Identify which cell holds the provided text, then report its [X, Y] central coordinate. 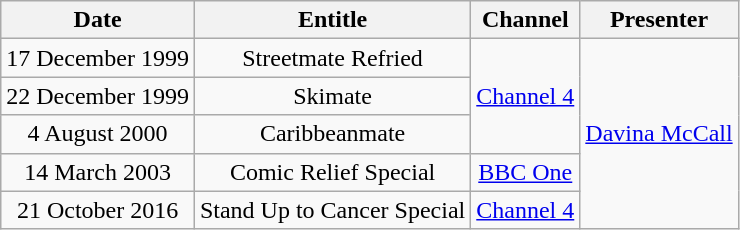
4 August 2000 [98, 134]
14 March 2003 [98, 172]
Stand Up to Cancer Special [332, 210]
Entitle [332, 20]
Caribbeanmate [332, 134]
22 December 1999 [98, 96]
Date [98, 20]
Streetmate Refried [332, 58]
BBC One [526, 172]
17 December 1999 [98, 58]
Comic Relief Special [332, 172]
Presenter [659, 20]
21 October 2016 [98, 210]
Skimate [332, 96]
Channel [526, 20]
Davina McCall [659, 134]
